Pinpoint the cell where the given text exists, returning its (X, Y) midpoint coordinate. 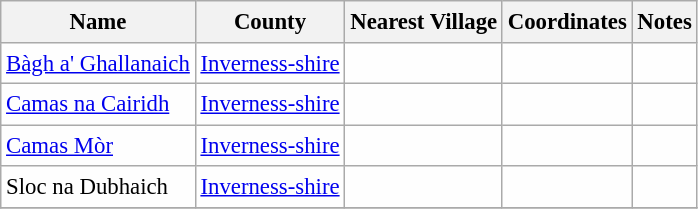
Name (98, 22)
Camas Mòr (98, 146)
Sloc na Dubhaich (98, 186)
Camas na Cairidh (98, 104)
Bàgh a' Ghallanaich (98, 62)
Coordinates (567, 22)
County (270, 22)
Nearest Village (424, 22)
Notes (664, 22)
